Output the (X, Y) coordinate of the center of the cell containing the given text.  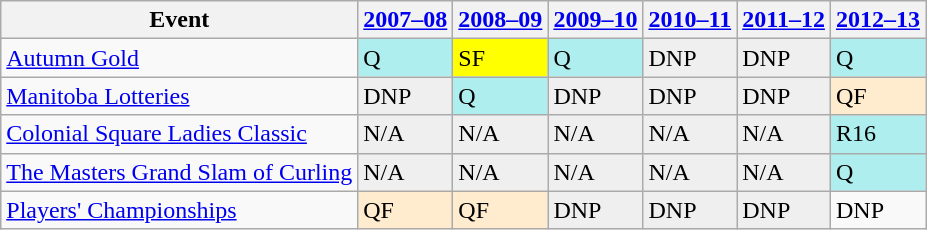
Autumn Gold (180, 58)
2009–10 (596, 20)
2008–09 (500, 20)
SF (500, 58)
The Masters Grand Slam of Curling (180, 172)
2010–11 (690, 20)
Event (180, 20)
R16 (878, 134)
2011–12 (784, 20)
Manitoba Lotteries (180, 96)
2012–13 (878, 20)
Players' Championships (180, 210)
2007–08 (406, 20)
Colonial Square Ladies Classic (180, 134)
